Determine the [X, Y] coordinate at the center of the cell enclosing the given text.  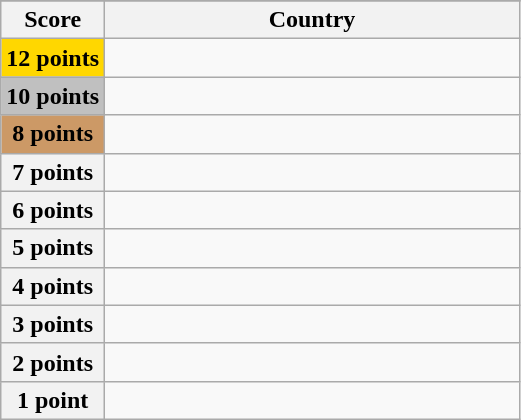
6 points [53, 210]
2 points [53, 362]
1 point [53, 400]
4 points [53, 286]
Country [312, 20]
8 points [53, 134]
Score [53, 20]
5 points [53, 248]
10 points [53, 96]
3 points [53, 324]
7 points [53, 172]
12 points [53, 58]
